Locate the cell with the specified text and output its [x, y] center coordinate. 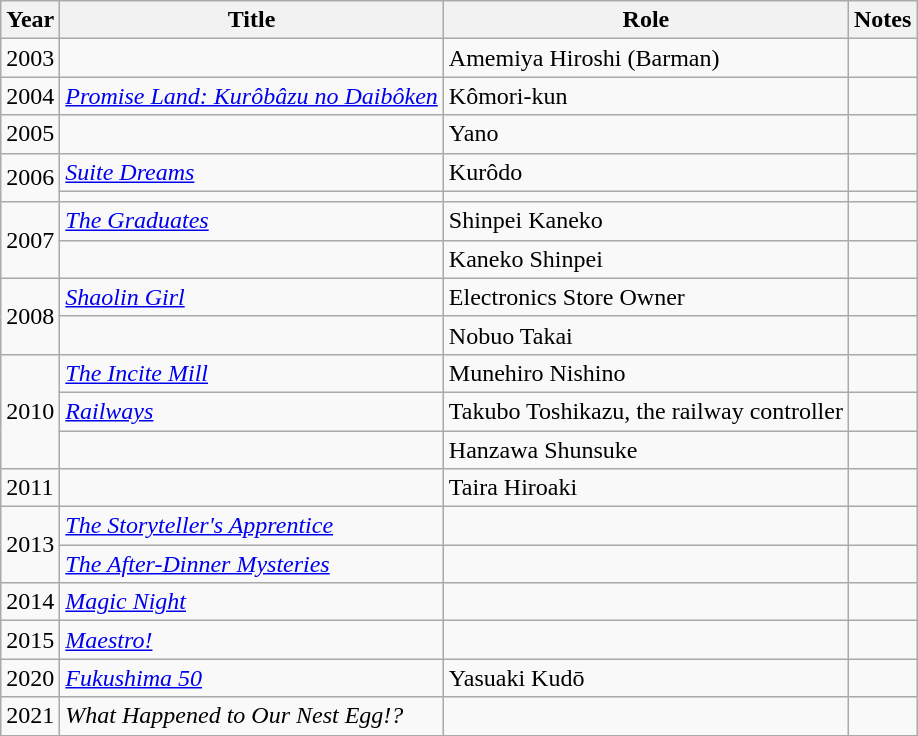
Yano [646, 134]
Shinpei Kaneko [646, 221]
Yasuaki Kudō [646, 678]
2008 [30, 316]
Takubo Toshikazu, the railway controller [646, 411]
2006 [30, 178]
Munehiro Nishino [646, 373]
Title [252, 20]
2021 [30, 716]
2011 [30, 488]
Taira Hiroaki [646, 488]
The Graduates [252, 221]
2013 [30, 545]
Electronics Store Owner [646, 297]
Hanzawa Shunsuke [646, 449]
Kaneko Shinpei [646, 259]
Fukushima 50 [252, 678]
Notes [882, 20]
2005 [30, 134]
The Incite Mill [252, 373]
Magic Night [252, 602]
2004 [30, 96]
Nobuo Takai [646, 335]
2003 [30, 58]
Kômori-kun [646, 96]
Role [646, 20]
2007 [30, 240]
Amemiya Hiroshi (Barman) [646, 58]
2020 [30, 678]
Year [30, 20]
The After-Dinner Mysteries [252, 564]
What Happened to Our Nest Egg!? [252, 716]
2010 [30, 411]
The Storyteller's Apprentice [252, 526]
Suite Dreams [252, 172]
2014 [30, 602]
Railways [252, 411]
Kurôdo [646, 172]
Promise Land: Kurôbâzu no Daibôken [252, 96]
2015 [30, 640]
Maestro! [252, 640]
Shaolin Girl [252, 297]
